Determine the (X, Y) coordinate at the center of the cell enclosing the given text.  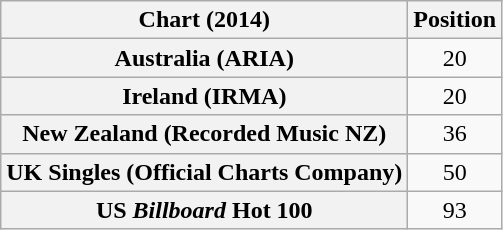
36 (455, 134)
UK Singles (Official Charts Company) (204, 172)
Ireland (IRMA) (204, 96)
93 (455, 210)
New Zealand (Recorded Music NZ) (204, 134)
Australia (ARIA) (204, 58)
Position (455, 20)
Chart (2014) (204, 20)
US Billboard Hot 100 (204, 210)
50 (455, 172)
